From the cell containing the given text, extract its center point as (x, y) coordinate. 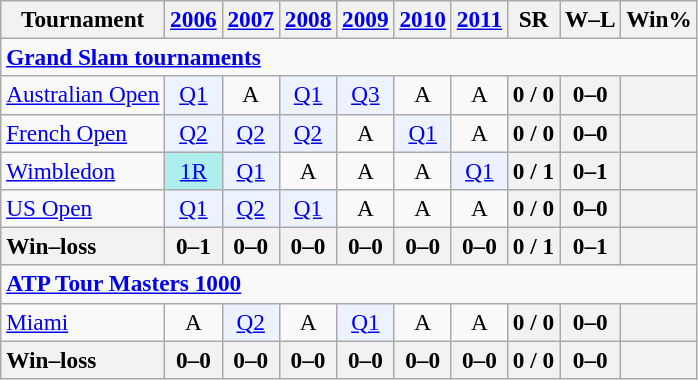
2011 (479, 19)
French Open (83, 133)
Win% (659, 19)
2006 (194, 19)
W–L (590, 19)
2008 (308, 19)
Grand Slam tournaments (349, 57)
Australian Open (83, 95)
ATP Tour Masters 1000 (349, 284)
2007 (250, 19)
1R (194, 170)
Tournament (83, 19)
Miami (83, 322)
2009 (366, 19)
SR (533, 19)
US Open (83, 208)
Wimbledon (83, 170)
2010 (422, 19)
Q3 (366, 95)
